Find where the given text appears and provide that cell's center as [x, y] coordinate. 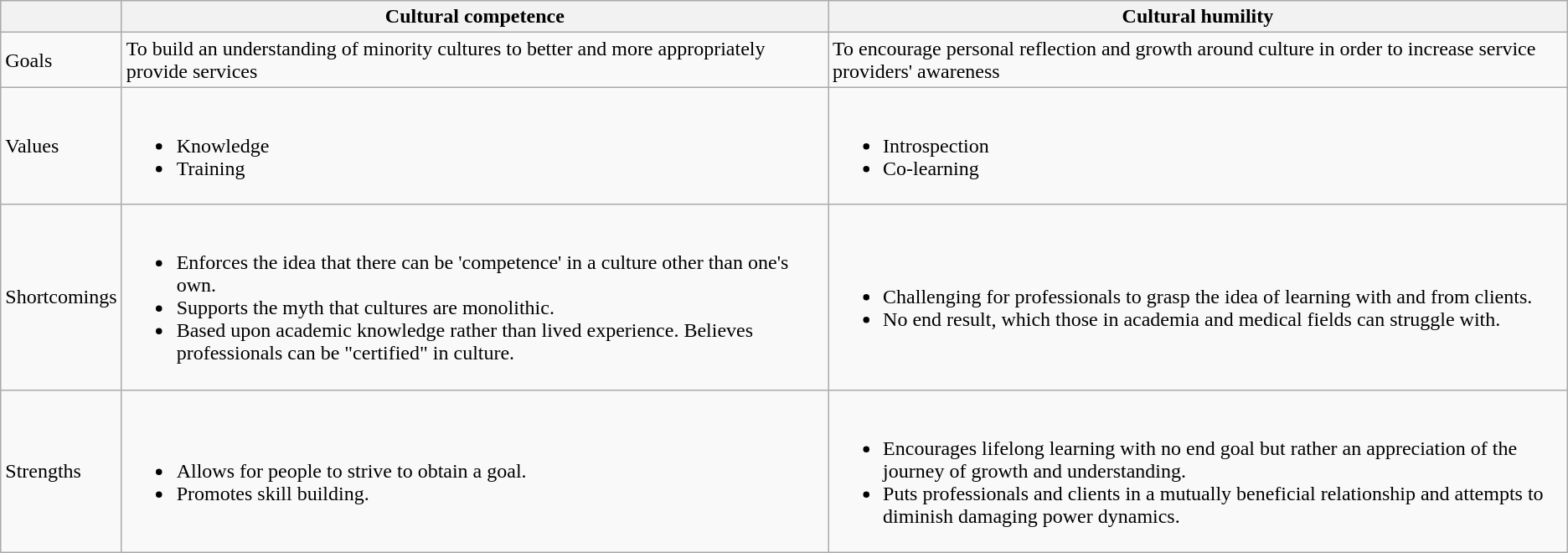
To build an understanding of minority cultures to better and more appropriately provide services [474, 60]
Cultural competence [474, 17]
Allows for people to strive to obtain a goal.Promotes skill building. [474, 471]
IntrospectionCo-learning [1198, 146]
Shortcomings [61, 297]
Strengths [61, 471]
Values [61, 146]
KnowledgeTraining [474, 146]
Cultural humility [1198, 17]
Goals [61, 60]
To encourage personal reflection and growth around culture in order to increase service providers' awareness [1198, 60]
